Locate the cell with the specified text and output its (X, Y) center coordinate. 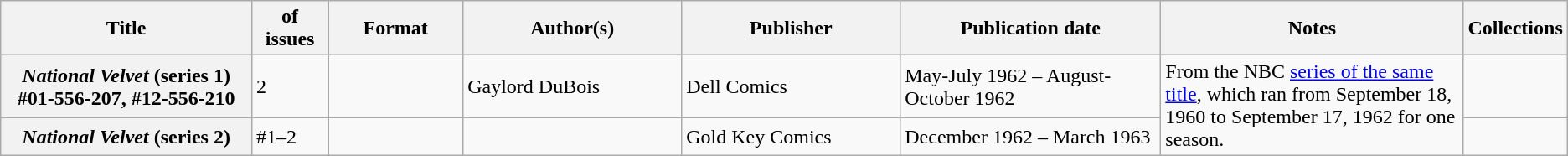
Title (126, 29)
2 (290, 87)
Author(s) (573, 29)
Publication date (1030, 29)
Notes (1312, 29)
National Velvet (series 1) #01-556-207, #12-556-210 (126, 87)
of issues (290, 29)
Gold Key Comics (791, 137)
National Velvet (series 2) (126, 137)
Dell Comics (791, 87)
May-July 1962 – August-October 1962 (1030, 87)
December 1962 – March 1963 (1030, 137)
#1–2 (290, 137)
Format (395, 29)
Publisher (791, 29)
Gaylord DuBois (573, 87)
From the NBC series of the same title, which ran from September 18, 1960 to September 17, 1962 for one season. (1312, 106)
Collections (1515, 29)
